Return (x, y) of the center of cell containing provided text 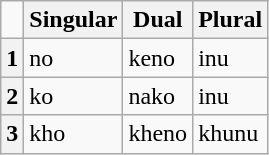
Dual (158, 20)
nako (158, 96)
ko (74, 96)
2 (12, 96)
1 (12, 58)
3 (12, 134)
kho (74, 134)
Singular (74, 20)
keno (158, 58)
Plural (230, 20)
kheno (158, 134)
no (74, 58)
khunu (230, 134)
